Pinpoint the cell where the given text exists, returning its (X, Y) midpoint coordinate. 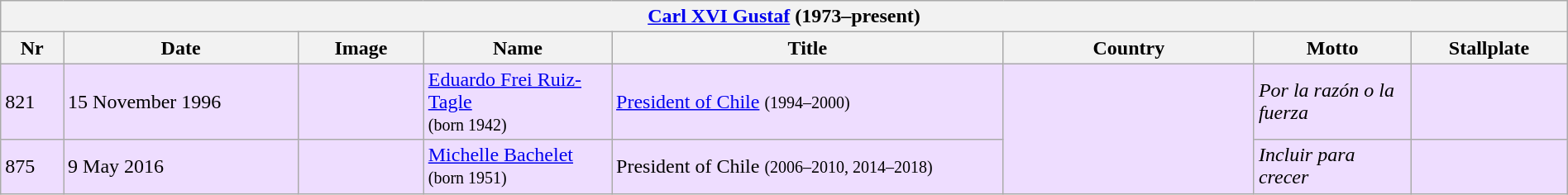
Michelle Bachelet(born 1951) (518, 167)
Country (1128, 48)
821 (32, 102)
Por la razón o la fuerza (1331, 102)
Nr (32, 48)
Image (361, 48)
Carl XVI Gustaf (1973–present) (784, 17)
Stallplate (1489, 48)
Name (518, 48)
9 May 2016 (181, 167)
Title (808, 48)
875 (32, 167)
President of Chile (1994–2000) (808, 102)
President of Chile (2006–2010, 2014–2018) (808, 167)
Date (181, 48)
Motto (1331, 48)
15 November 1996 (181, 102)
Incluir para crecer (1331, 167)
Eduardo Frei Ruiz-Tagle(born 1942) (518, 102)
